Provide the (x, y) coordinate of the cell's center where the given text is located.  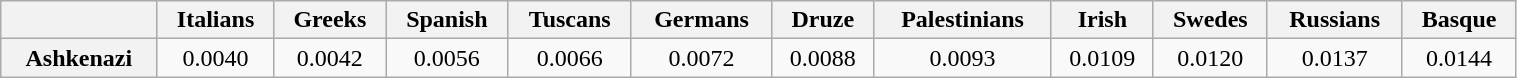
Swedes (1210, 20)
Russians (1334, 20)
Italians (216, 20)
0.0056 (448, 58)
Ashkenazi (79, 58)
Greeks (330, 20)
0.0072 (701, 58)
0.0120 (1210, 58)
0.0042 (330, 58)
0.0144 (1459, 58)
Irish (1102, 20)
0.0066 (570, 58)
0.0093 (962, 58)
Basque (1459, 20)
Druze (823, 20)
Palestinians (962, 20)
0.0109 (1102, 58)
0.0040 (216, 58)
Spanish (448, 20)
Germans (701, 20)
0.0088 (823, 58)
0.0137 (1334, 58)
Tuscans (570, 20)
